Identify which cell holds the provided text, then report its [x, y] central coordinate. 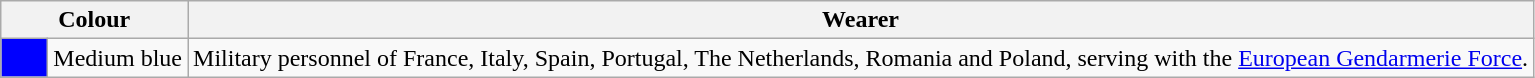
Medium blue [118, 58]
Wearer [861, 20]
Military personnel of France, Italy, Spain, Portugal, The Netherlands, Romania and Poland, serving with the European Gendarmerie Force. [861, 58]
Colour [94, 20]
